Locate the cell with the specified text and output its (X, Y) center coordinate. 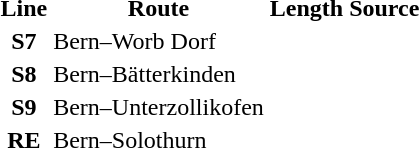
Bern–Bätterkinden (159, 74)
Bern–Worb Dorf (159, 41)
Bern–Unterzollikofen (159, 107)
